Scan for the cell matching the given text and deliver its [X, Y] coordinate at center. 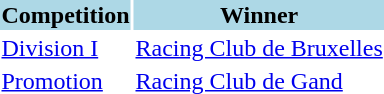
Racing Club de Bruxelles [259, 48]
Winner [259, 15]
Competition [66, 15]
Division I [66, 48]
